Provide the (X, Y) coordinate of the cell's center where the given text is located.  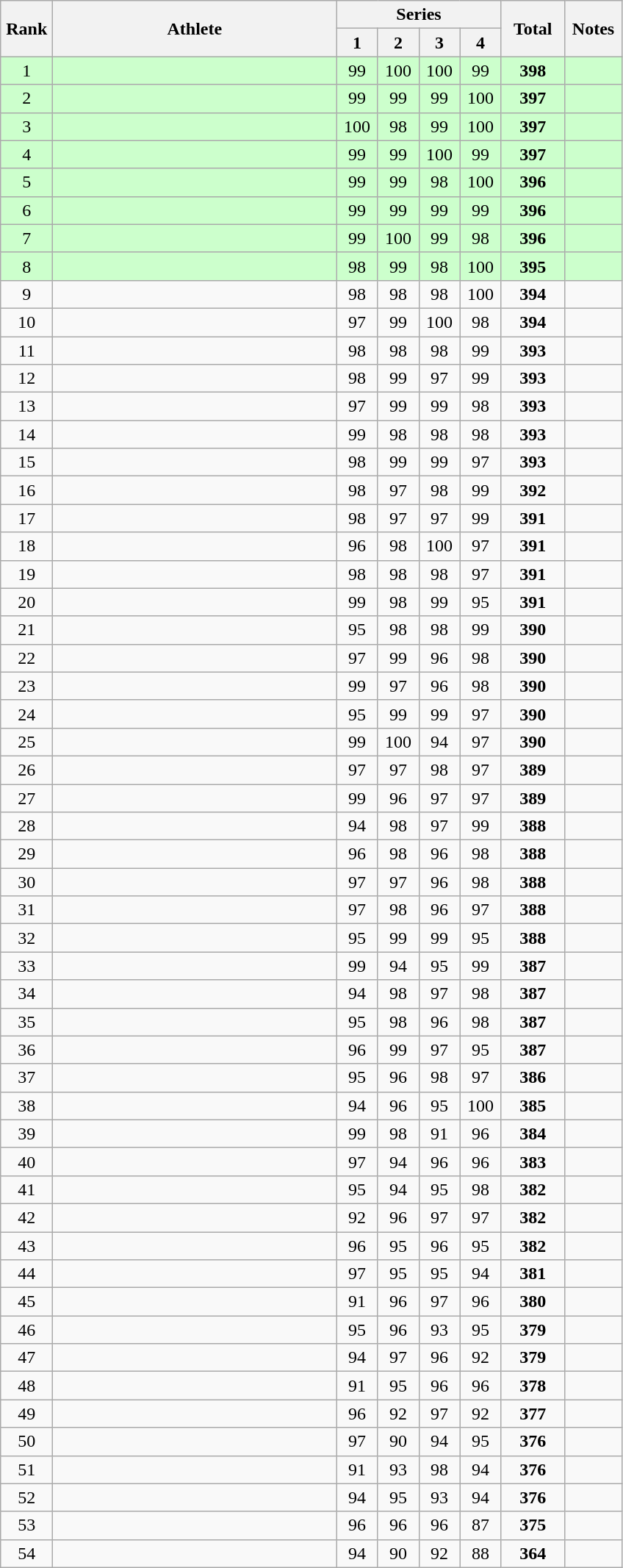
37 (26, 1078)
33 (26, 966)
49 (26, 1414)
378 (533, 1386)
Athlete (195, 29)
87 (480, 1525)
15 (26, 462)
27 (26, 798)
45 (26, 1302)
21 (26, 630)
384 (533, 1134)
47 (26, 1358)
32 (26, 938)
18 (26, 546)
48 (26, 1386)
23 (26, 686)
53 (26, 1525)
7 (26, 238)
39 (26, 1134)
46 (26, 1330)
Rank (26, 29)
377 (533, 1414)
Series (419, 15)
51 (26, 1469)
31 (26, 910)
20 (26, 602)
38 (26, 1106)
36 (26, 1050)
44 (26, 1274)
380 (533, 1302)
26 (26, 770)
35 (26, 1022)
395 (533, 266)
383 (533, 1161)
22 (26, 658)
34 (26, 994)
10 (26, 322)
6 (26, 210)
11 (26, 351)
Total (533, 29)
40 (26, 1161)
52 (26, 1497)
364 (533, 1553)
16 (26, 490)
381 (533, 1274)
13 (26, 407)
9 (26, 294)
25 (26, 742)
28 (26, 826)
5 (26, 182)
14 (26, 434)
19 (26, 574)
54 (26, 1553)
42 (26, 1217)
29 (26, 854)
8 (26, 266)
398 (533, 71)
12 (26, 379)
385 (533, 1106)
392 (533, 490)
88 (480, 1553)
43 (26, 1246)
386 (533, 1078)
375 (533, 1525)
24 (26, 714)
41 (26, 1189)
50 (26, 1442)
17 (26, 518)
30 (26, 882)
Notes (594, 29)
